Scan for the cell matching the given text and deliver its [X, Y] coordinate at center. 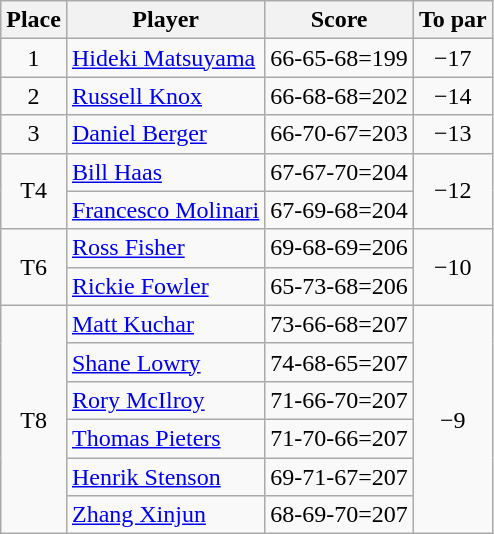
Score [340, 20]
Daniel Berger [165, 134]
Matt Kuchar [165, 324]
2 [34, 96]
Rory McIlroy [165, 400]
T6 [34, 267]
To par [452, 20]
Player [165, 20]
−9 [452, 419]
Russell Knox [165, 96]
Thomas Pieters [165, 438]
−17 [452, 58]
Rickie Fowler [165, 286]
Ross Fisher [165, 248]
66-68-68=202 [340, 96]
73-66-68=207 [340, 324]
67-69-68=204 [340, 210]
−13 [452, 134]
71-66-70=207 [340, 400]
1 [34, 58]
3 [34, 134]
69-68-69=206 [340, 248]
67-67-70=204 [340, 172]
Bill Haas [165, 172]
71-70-66=207 [340, 438]
Francesco Molinari [165, 210]
T4 [34, 191]
Zhang Xinjun [165, 515]
68-69-70=207 [340, 515]
65-73-68=206 [340, 286]
T8 [34, 419]
Shane Lowry [165, 362]
Place [34, 20]
Hideki Matsuyama [165, 58]
Henrik Stenson [165, 477]
66-65-68=199 [340, 58]
69-71-67=207 [340, 477]
−12 [452, 191]
−14 [452, 96]
66-70-67=203 [340, 134]
74-68-65=207 [340, 362]
−10 [452, 267]
